Identify which cell holds the provided text, then report its [X, Y] central coordinate. 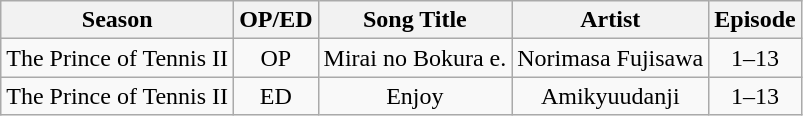
Season [118, 20]
ED [276, 96]
Mirai no Bokura e. [415, 58]
Enjoy [415, 96]
Artist [610, 20]
Amikyuudanji [610, 96]
Song Title [415, 20]
Norimasa Fujisawa [610, 58]
OP [276, 58]
OP/ED [276, 20]
Episode [755, 20]
